Return the [x, y] coordinate for the center point of the cell that contains the specified text.  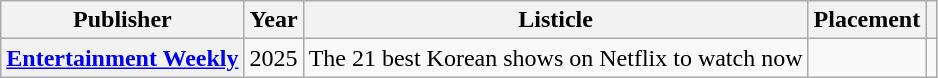
The 21 best Korean shows on Netflix to watch now [556, 58]
2025 [274, 58]
Placement [867, 20]
Publisher [122, 20]
Entertainment Weekly [122, 58]
Listicle [556, 20]
Year [274, 20]
